Determine the [X, Y] coordinate at the center of the cell enclosing the given text.  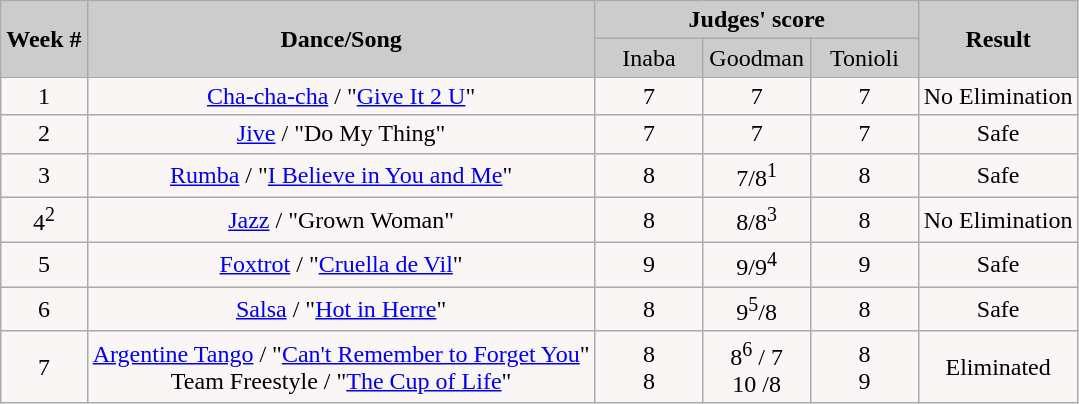
Argentine Tango / "Can't Remember to Forget You"Team Freestyle / "The Cup of Life" [341, 367]
1 [44, 96]
Salsa / "Hot in Herre" [341, 310]
Goodman [757, 58]
42 [44, 220]
Cha-cha-cha / "Give It 2 U" [341, 96]
Jazz / "Grown Woman" [341, 220]
Jive / "Do My Thing" [341, 134]
8/83 [757, 220]
7/81 [757, 176]
Week # [44, 39]
Eliminated [998, 367]
3 [44, 176]
9/94 [757, 264]
2 [44, 134]
Dance/Song [341, 39]
Judges' score [756, 20]
Foxtrot / "Cruella de Vil" [341, 264]
88 [649, 367]
Rumba / "I Believe in You and Me" [341, 176]
86 / 710 /8 [757, 367]
Inaba [649, 58]
Result [998, 39]
6 [44, 310]
Tonioli [865, 58]
5 [44, 264]
95/8 [757, 310]
89 [865, 367]
